Return (X, Y) of the center of cell containing provided text 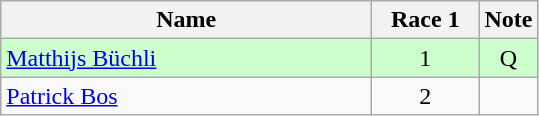
2 (426, 96)
Patrick Bos (186, 96)
Q (508, 58)
Race 1 (426, 20)
Note (508, 20)
1 (426, 58)
Name (186, 20)
Matthijs Büchli (186, 58)
